Extract the (X, Y) coordinate from the center of the cell holding the provided text.  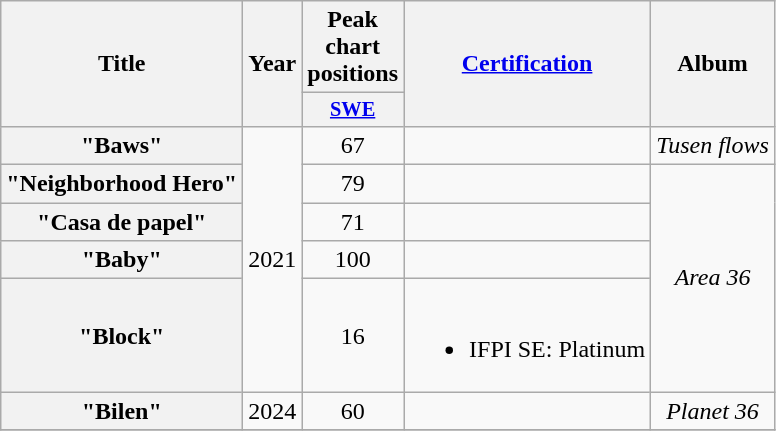
Year (272, 64)
71 (353, 222)
Peak chart positions (353, 47)
Planet 36 (713, 411)
16 (353, 336)
100 (353, 260)
SWE (353, 110)
Title (122, 64)
"Baws" (122, 145)
"Casa de papel" (122, 222)
2021 (272, 258)
"Bilen" (122, 411)
Album (713, 64)
2024 (272, 411)
79 (353, 184)
IFPI SE: Platinum (528, 336)
Certification (528, 64)
Area 36 (713, 278)
60 (353, 411)
"Block" (122, 336)
"Baby" (122, 260)
"Neighborhood Hero" (122, 184)
67 (353, 145)
Tusen flows (713, 145)
